Locate the cell with the specified text and output its [X, Y] center coordinate. 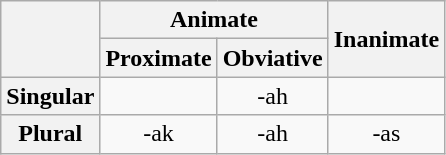
Inanimate [386, 39]
Plural [50, 134]
Animate [214, 20]
Proximate [158, 58]
-as [386, 134]
-ak [158, 134]
Obviative [272, 58]
Singular [50, 96]
